Extract the [X, Y] coordinate from the center of the cell holding the provided text.  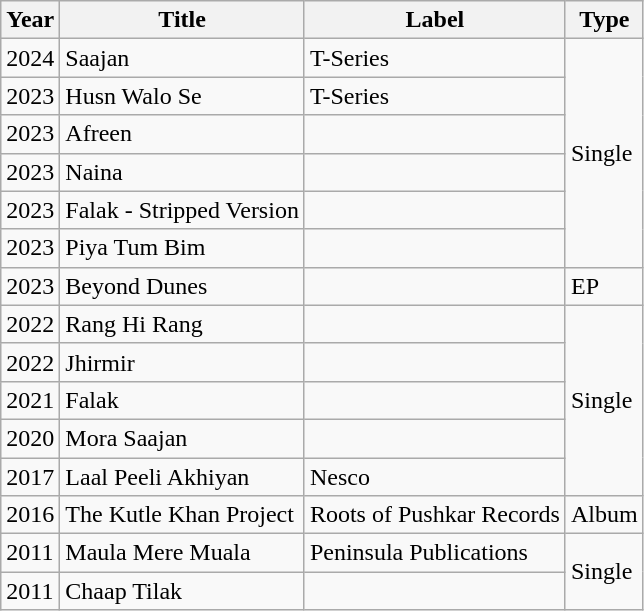
Afreen [182, 134]
2024 [30, 58]
Mora Saajan [182, 438]
Beyond Dunes [182, 286]
2021 [30, 400]
Roots of Pushkar Records [434, 515]
Title [182, 20]
EP [604, 286]
Falak [182, 400]
Falak - Stripped Version [182, 210]
Naina [182, 172]
2016 [30, 515]
Peninsula Publications [434, 553]
Year [30, 20]
Husn Walo Se [182, 96]
Laal Peeli Akhiyan [182, 477]
Chaap Tilak [182, 591]
Jhirmir [182, 362]
Nesco [434, 477]
2020 [30, 438]
Type [604, 20]
Piya Tum Bim [182, 248]
Maula Mere Muala [182, 553]
The Kutle Khan Project [182, 515]
Label [434, 20]
Album [604, 515]
Rang Hi Rang [182, 324]
2017 [30, 477]
Saajan [182, 58]
